Find where the given text appears and provide that cell's center as (X, Y) coordinate. 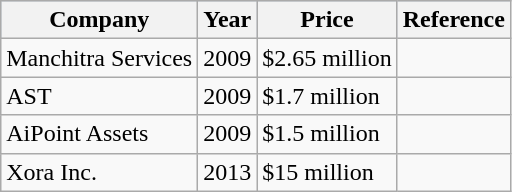
Reference (454, 20)
AST (100, 96)
Xora Inc. (100, 172)
Company (100, 20)
AiPoint Assets (100, 134)
$2.65 million (327, 58)
$15 million (327, 172)
2013 (228, 172)
Year (228, 20)
Price (327, 20)
$1.7 million (327, 96)
$1.5 million (327, 134)
Manchitra Services (100, 58)
